Determine the (X, Y) coordinate at the center of the cell enclosing the given text.  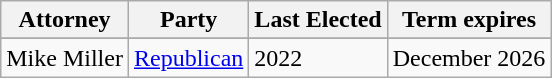
Mike Miller (65, 58)
2022 (318, 58)
Republican (188, 58)
Term expires (469, 20)
Attorney (65, 20)
December 2026 (469, 58)
Party (188, 20)
Last Elected (318, 20)
